Provide the (x, y) coordinate of the cell's center where the given text is located.  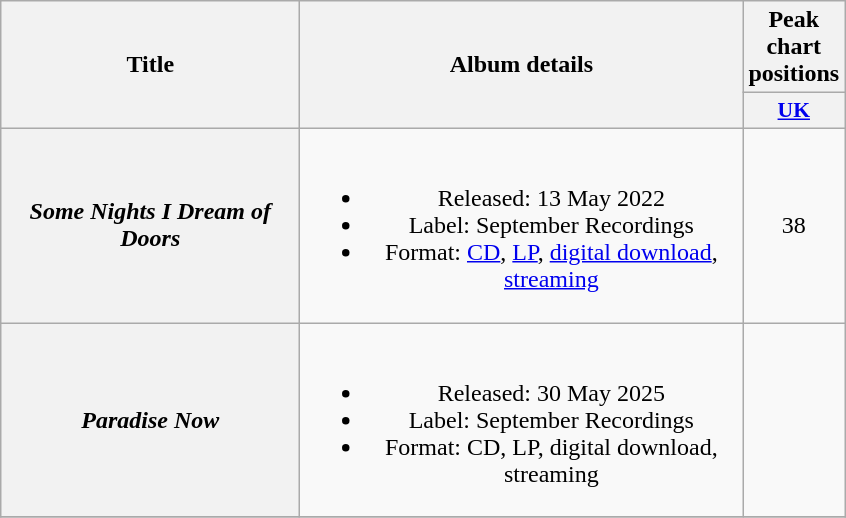
Peak chart positions (794, 47)
Released: 13 May 2022Label: September RecordingsFormat: CD, LP, digital download, streaming (522, 225)
Released: 30 May 2025Label: September RecordingsFormat: CD, LP, digital download, streaming (522, 419)
38 (794, 225)
Paradise Now (150, 419)
Some Nights I Dream of Doors (150, 225)
Title (150, 65)
Album details (522, 65)
UK (794, 111)
